Return the [X, Y] coordinate for the center point of the cell that contains the specified text.  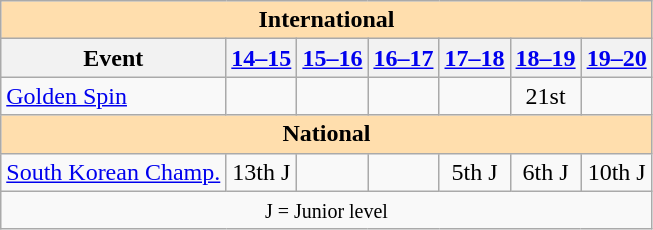
18–19 [546, 58]
10th J [616, 172]
14–15 [262, 58]
15–16 [332, 58]
National [326, 134]
19–20 [616, 58]
6th J [546, 172]
5th J [474, 172]
Event [114, 58]
J = Junior level [326, 210]
Golden Spin [114, 96]
South Korean Champ. [114, 172]
21st [546, 96]
International [326, 20]
13th J [262, 172]
16–17 [404, 58]
17–18 [474, 58]
